Output the [X, Y] coordinate of the center of the cell containing the given text.  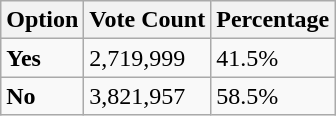
No [42, 96]
Option [42, 20]
Percentage [273, 20]
58.5% [273, 96]
3,821,957 [148, 96]
Yes [42, 58]
2,719,999 [148, 58]
41.5% [273, 58]
Vote Count [148, 20]
